For the text-containing cell, return its midpoint in [x, y] coordinate format. 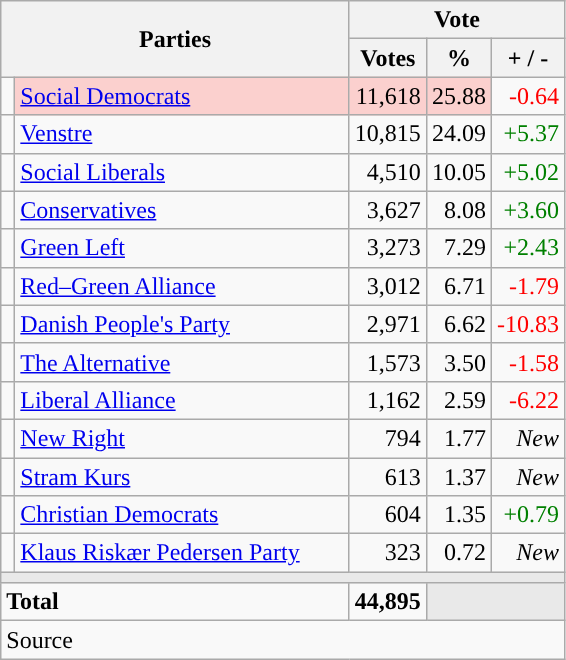
1.37 [458, 477]
1,573 [388, 362]
3,273 [388, 248]
3.50 [458, 362]
10.05 [458, 172]
25.88 [458, 96]
Vote [456, 20]
Danish People's Party [182, 324]
1.35 [458, 515]
-6.22 [528, 400]
24.09 [458, 134]
+5.37 [528, 134]
New Right [182, 438]
10,815 [388, 134]
The Alternative [182, 362]
3,012 [388, 286]
1.77 [458, 438]
794 [388, 438]
1,162 [388, 400]
Votes [388, 58]
6.71 [458, 286]
4,510 [388, 172]
613 [388, 477]
Parties [176, 39]
2,971 [388, 324]
+ / - [528, 58]
Liberal Alliance [182, 400]
323 [388, 553]
Conservatives [182, 210]
-10.83 [528, 324]
8.08 [458, 210]
604 [388, 515]
+2.43 [528, 248]
Social Democrats [182, 96]
Stram Kurs [182, 477]
-0.64 [528, 96]
2.59 [458, 400]
% [458, 58]
-1.79 [528, 286]
Total [176, 602]
Source [283, 640]
-1.58 [528, 362]
3,627 [388, 210]
Green Left [182, 248]
Red–Green Alliance [182, 286]
+3.60 [528, 210]
44,895 [388, 602]
Christian Democrats [182, 515]
7.29 [458, 248]
+5.02 [528, 172]
6.62 [458, 324]
Venstre [182, 134]
Klaus Riskær Pedersen Party [182, 553]
0.72 [458, 553]
11,618 [388, 96]
Social Liberals [182, 172]
+0.79 [528, 515]
